Capture the cell that displays the provided text and extract its [x, y] central coordinate. 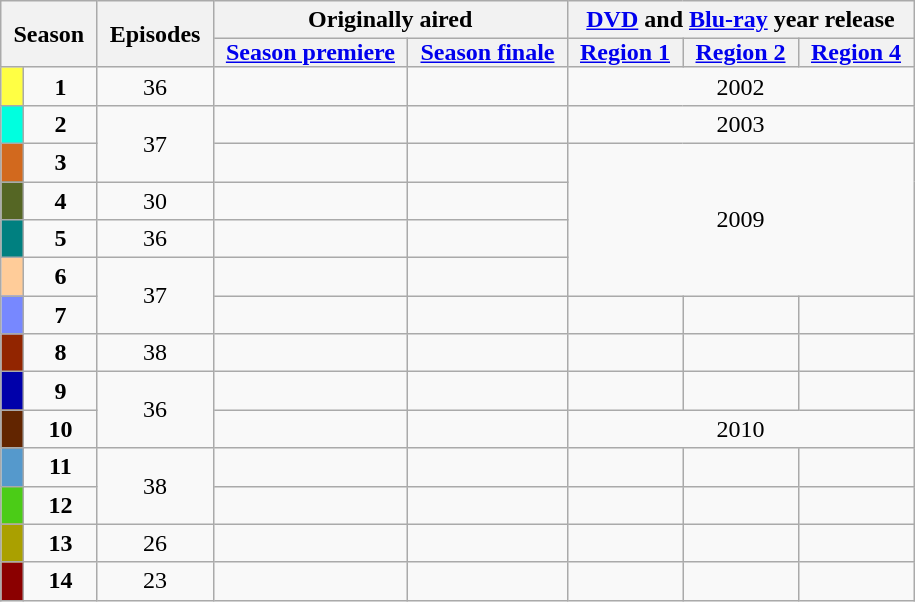
Episodes [155, 34]
7 [60, 315]
5 [60, 239]
9 [60, 391]
1 [60, 86]
Season finale [488, 53]
13 [60, 543]
23 [155, 581]
Region 4 [856, 53]
2010 [740, 429]
30 [155, 201]
11 [60, 467]
8 [60, 353]
14 [60, 581]
12 [60, 505]
10 [60, 429]
2009 [740, 219]
3 [60, 162]
2002 [740, 86]
Region 2 [741, 53]
Season premiere [310, 53]
Region 1 [625, 53]
2 [60, 124]
Season [49, 34]
4 [60, 201]
6 [60, 277]
DVD and Blu-ray year release [740, 20]
Originally aired [390, 20]
26 [155, 543]
2003 [740, 124]
